Capture the cell that displays the provided text and extract its [X, Y] central coordinate. 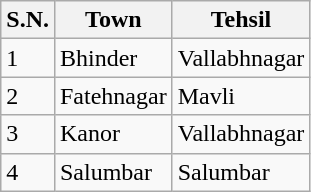
4 [28, 172]
1 [28, 58]
Bhinder [113, 58]
Fatehnagar [113, 96]
Mavli [241, 96]
Town [113, 20]
Tehsil [241, 20]
2 [28, 96]
Kanor [113, 134]
3 [28, 134]
S.N. [28, 20]
